Return (X, Y) of the center of cell containing provided text 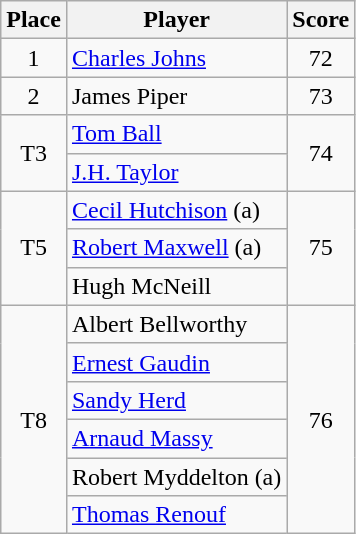
Place (34, 20)
T3 (34, 153)
Robert Maxwell (a) (176, 248)
Tom Ball (176, 134)
75 (321, 248)
Charles Johns (176, 58)
74 (321, 153)
Albert Bellworthy (176, 324)
Robert Myddelton (a) (176, 477)
Ernest Gaudin (176, 362)
Hugh McNeill (176, 286)
Player (176, 20)
Sandy Herd (176, 400)
T8 (34, 419)
1 (34, 58)
76 (321, 419)
T5 (34, 248)
72 (321, 58)
James Piper (176, 96)
Cecil Hutchison (a) (176, 210)
Score (321, 20)
Thomas Renouf (176, 515)
73 (321, 96)
J.H. Taylor (176, 172)
2 (34, 96)
Arnaud Massy (176, 438)
